Provide the [X, Y] coordinate of the cell's center where the given text is located.  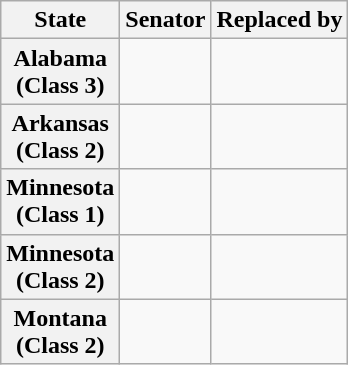
Senator [166, 20]
Alabama(Class 3) [60, 72]
Montana(Class 2) [60, 332]
Minnesota(Class 1) [60, 202]
State [60, 20]
Arkansas(Class 2) [60, 136]
Minnesota(Class 2) [60, 266]
Replaced by [280, 20]
